Search for the cell housing the specified text and yield its (x, y) center coordinate. 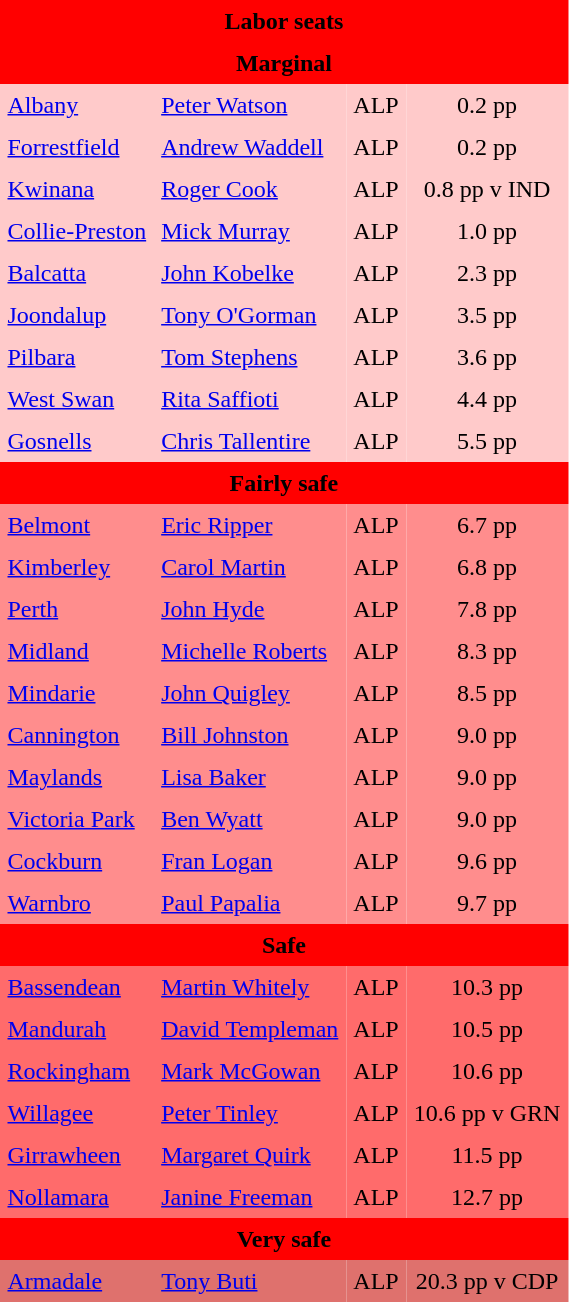
Safe (284, 946)
Janine Freeman (250, 1198)
John Hyde (250, 610)
Fairly safe (284, 484)
Maylands (77, 778)
Forrestfield (77, 148)
Perth (77, 610)
Cockburn (77, 862)
Kimberley (77, 568)
6.7 pp (487, 526)
Paul Papalia (250, 904)
3.6 pp (487, 358)
Rita Saffioti (250, 400)
Bassendean (77, 988)
Balcatta (77, 274)
Victoria Park (77, 820)
1.0 pp (487, 232)
Andrew Waddell (250, 148)
9.7 pp (487, 904)
West Swan (77, 400)
7.8 pp (487, 610)
9.6 pp (487, 862)
2.3 pp (487, 274)
David Templeman (250, 1030)
3.5 pp (487, 316)
10.5 pp (487, 1030)
Mark McGowan (250, 1072)
Tony O'Gorman (250, 316)
Michelle Roberts (250, 652)
Girrawheen (77, 1156)
Roger Cook (250, 190)
0.8 pp v IND (487, 190)
4.4 pp (487, 400)
Marginal (284, 64)
Eric Ripper (250, 526)
Rockingham (77, 1072)
Peter Watson (250, 106)
Fran Logan (250, 862)
Pilbara (77, 358)
Ben Wyatt (250, 820)
Collie-Preston (77, 232)
11.5 pp (487, 1156)
10.6 pp v GRN (487, 1114)
Labor seats (284, 22)
Willagee (77, 1114)
Martin Whitely (250, 988)
Mindarie (77, 694)
Midland (77, 652)
Gosnells (77, 442)
Belmont (77, 526)
Joondalup (77, 316)
Carol Martin (250, 568)
Kwinana (77, 190)
Mandurah (77, 1030)
Bill Johnston (250, 736)
6.8 pp (487, 568)
10.6 pp (487, 1072)
5.5 pp (487, 442)
Warnbro (77, 904)
John Quigley (250, 694)
Tom Stephens (250, 358)
Albany (77, 106)
Margaret Quirk (250, 1156)
12.7 pp (487, 1198)
8.3 pp (487, 652)
Mick Murray (250, 232)
10.3 pp (487, 988)
Nollamara (77, 1198)
Peter Tinley (250, 1114)
Very safe (284, 1240)
Lisa Baker (250, 778)
Cannington (77, 736)
John Kobelke (250, 274)
8.5 pp (487, 694)
Chris Tallentire (250, 442)
